From the cell containing the given text, extract its center point as [x, y] coordinate. 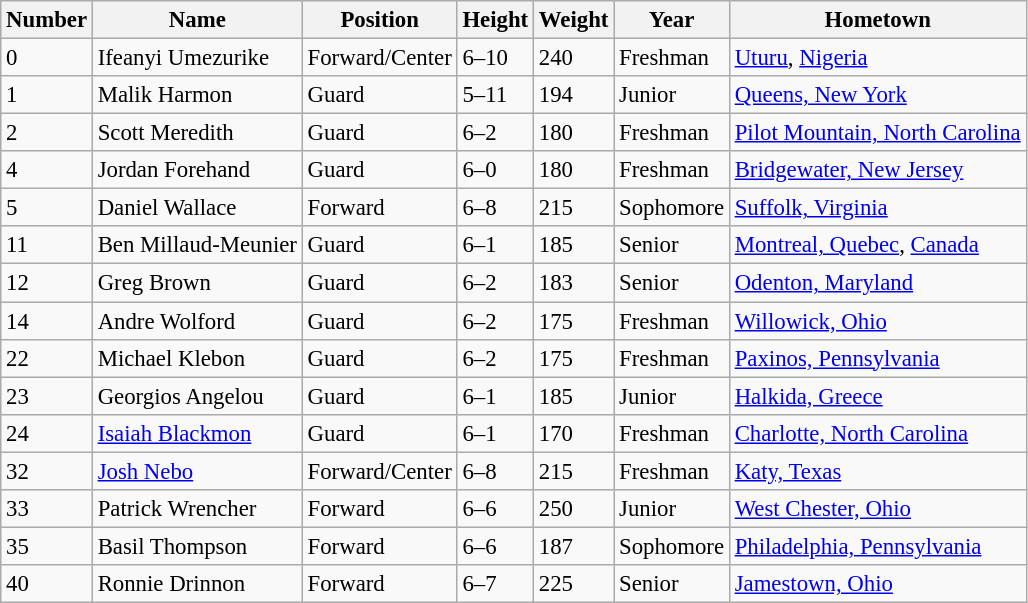
Ben Millaud-Meunier [197, 245]
Andre Wolford [197, 321]
35 [47, 546]
183 [574, 283]
2 [47, 133]
194 [574, 95]
Hometown [878, 20]
187 [574, 546]
Jordan Forehand [197, 170]
Isaiah Blackmon [197, 433]
Name [197, 20]
Charlotte, North Carolina [878, 433]
1 [47, 95]
6–7 [495, 584]
Jamestown, Ohio [878, 584]
Pilot Mountain, North Carolina [878, 133]
Josh Nebo [197, 471]
225 [574, 584]
Position [380, 20]
Paxinos, Pennsylvania [878, 358]
Daniel Wallace [197, 208]
Weight [574, 20]
Malik Harmon [197, 95]
Basil Thompson [197, 546]
12 [47, 283]
Scott Meredith [197, 133]
14 [47, 321]
Queens, New York [878, 95]
4 [47, 170]
5–11 [495, 95]
240 [574, 58]
Bridgewater, New Jersey [878, 170]
Greg Brown [197, 283]
Ronnie Drinnon [197, 584]
Ifeanyi Umezurike [197, 58]
Uturu, Nigeria [878, 58]
23 [47, 396]
Montreal, Quebec, Canada [878, 245]
Height [495, 20]
24 [47, 433]
Michael Klebon [197, 358]
170 [574, 433]
Katy, Texas [878, 471]
Year [672, 20]
5 [47, 208]
32 [47, 471]
6–0 [495, 170]
22 [47, 358]
33 [47, 509]
Patrick Wrencher [197, 509]
250 [574, 509]
Number [47, 20]
11 [47, 245]
West Chester, Ohio [878, 509]
0 [47, 58]
Georgios Angelou [197, 396]
Suffolk, Virginia [878, 208]
6–10 [495, 58]
Philadelphia, Pennsylvania [878, 546]
Willowick, Ohio [878, 321]
Odenton, Maryland [878, 283]
Halkida, Greece [878, 396]
40 [47, 584]
